Extract the (x, y) coordinate from the center of the cell holding the provided text.  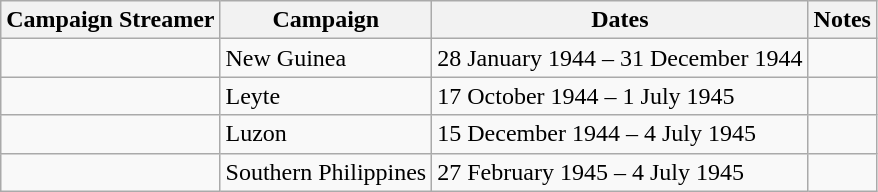
Luzon (326, 134)
17 October 1944 – 1 July 1945 (620, 96)
Southern Philippines (326, 172)
Notes (842, 20)
27 February 1945 – 4 July 1945 (620, 172)
15 December 1944 – 4 July 1945 (620, 134)
Leyte (326, 96)
Campaign Streamer (110, 20)
28 January 1944 – 31 December 1944 (620, 58)
Campaign (326, 20)
New Guinea (326, 58)
Dates (620, 20)
